Find where the given text appears and provide that cell's center as (x, y) coordinate. 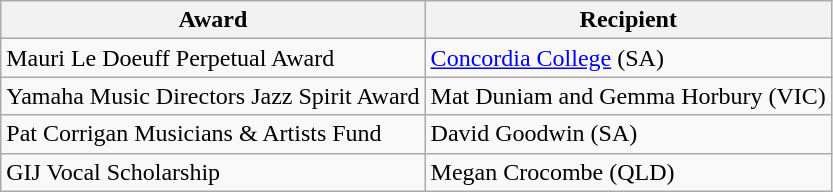
David Goodwin (SA) (628, 134)
Mauri Le Doeuff Perpetual Award (213, 58)
Yamaha Music Directors Jazz Spirit Award (213, 96)
Pat Corrigan Musicians & Artists Fund (213, 134)
Concordia College (SA) (628, 58)
Recipient (628, 20)
Award (213, 20)
Mat Duniam and Gemma Horbury (VIC) (628, 96)
GIJ Vocal Scholarship (213, 172)
Megan Crocombe (QLD) (628, 172)
